Scan for the cell matching the given text and deliver its [X, Y] coordinate at center. 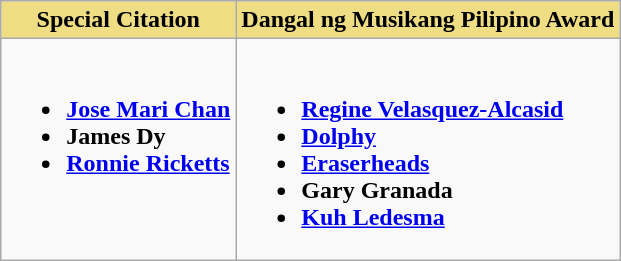
Regine Velasquez-AlcasidDolphyEraserheadsGary GranadaKuh Ledesma [428, 150]
Dangal ng Musikang Pilipino Award [428, 20]
Special Citation [118, 20]
Jose Mari ChanJames DyRonnie Ricketts [118, 150]
